Find where the given text appears and provide that cell's center as (x, y) coordinate. 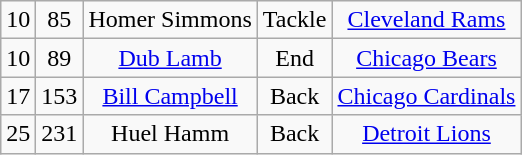
Cleveland Rams (426, 20)
231 (60, 134)
Chicago Bears (426, 58)
Bill Campbell (170, 96)
Huel Hamm (170, 134)
153 (60, 96)
Homer Simmons (170, 20)
17 (18, 96)
25 (18, 134)
Tackle (294, 20)
85 (60, 20)
Chicago Cardinals (426, 96)
End (294, 58)
Dub Lamb (170, 58)
Detroit Lions (426, 134)
89 (60, 58)
